From the cell containing the given text, extract its center point as (x, y) coordinate. 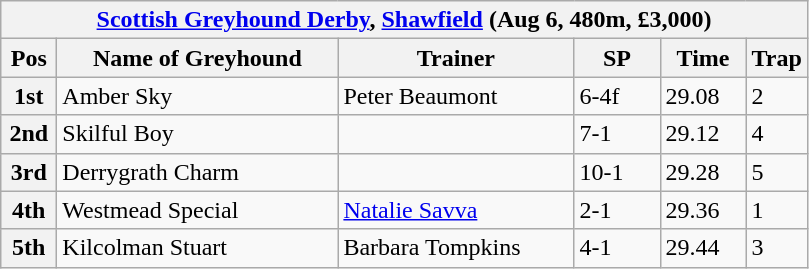
4-1 (617, 248)
Derrygrath Charm (198, 172)
Barbara Tompkins (456, 248)
Scottish Greyhound Derby, Shawfield (Aug 6, 480m, £3,000) (404, 20)
4 (776, 134)
4th (29, 210)
3 (776, 248)
29.44 (703, 248)
Time (703, 58)
Amber Sky (198, 96)
29.36 (703, 210)
1 (776, 210)
Pos (29, 58)
1st (29, 96)
5th (29, 248)
Trap (776, 58)
Skilful Boy (198, 134)
29.08 (703, 96)
5 (776, 172)
2nd (29, 134)
Peter Beaumont (456, 96)
Natalie Savva (456, 210)
29.12 (703, 134)
2-1 (617, 210)
6-4f (617, 96)
Trainer (456, 58)
7-1 (617, 134)
Kilcolman Stuart (198, 248)
29.28 (703, 172)
3rd (29, 172)
Name of Greyhound (198, 58)
2 (776, 96)
10-1 (617, 172)
Westmead Special (198, 210)
SP (617, 58)
